Determine the (X, Y) coordinate at the center of the cell enclosing the given text.  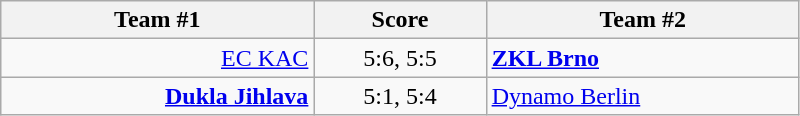
Team #2 (642, 20)
5:1, 5:4 (400, 96)
Team #1 (158, 20)
Dukla Jihlava (158, 96)
Score (400, 20)
5:6, 5:5 (400, 58)
ZKL Brno (642, 58)
Dynamo Berlin (642, 96)
EC KAC (158, 58)
